Search for the cell housing the specified text and yield its (x, y) center coordinate. 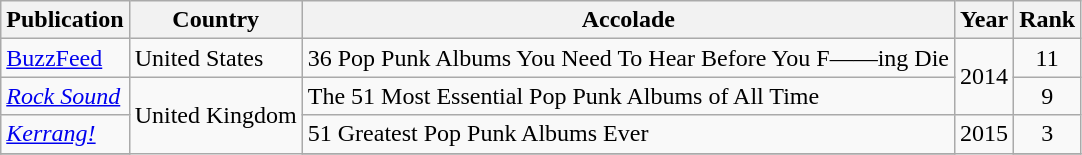
3 (1048, 134)
Country (216, 20)
36 Pop Punk Albums You Need To Hear Before You F——ing Die (628, 58)
11 (1048, 58)
2014 (984, 77)
BuzzFeed (65, 58)
Year (984, 20)
The 51 Most Essential Pop Punk Albums of All Time (628, 96)
2015 (984, 134)
Rank (1048, 20)
Kerrang! (65, 134)
Publication (65, 20)
United Kingdom (216, 115)
United States (216, 58)
Rock Sound (65, 96)
Accolade (628, 20)
9 (1048, 96)
51 Greatest Pop Punk Albums Ever (628, 134)
